Detect which cell encompasses the target text, then output its (X, Y) center coordinate. 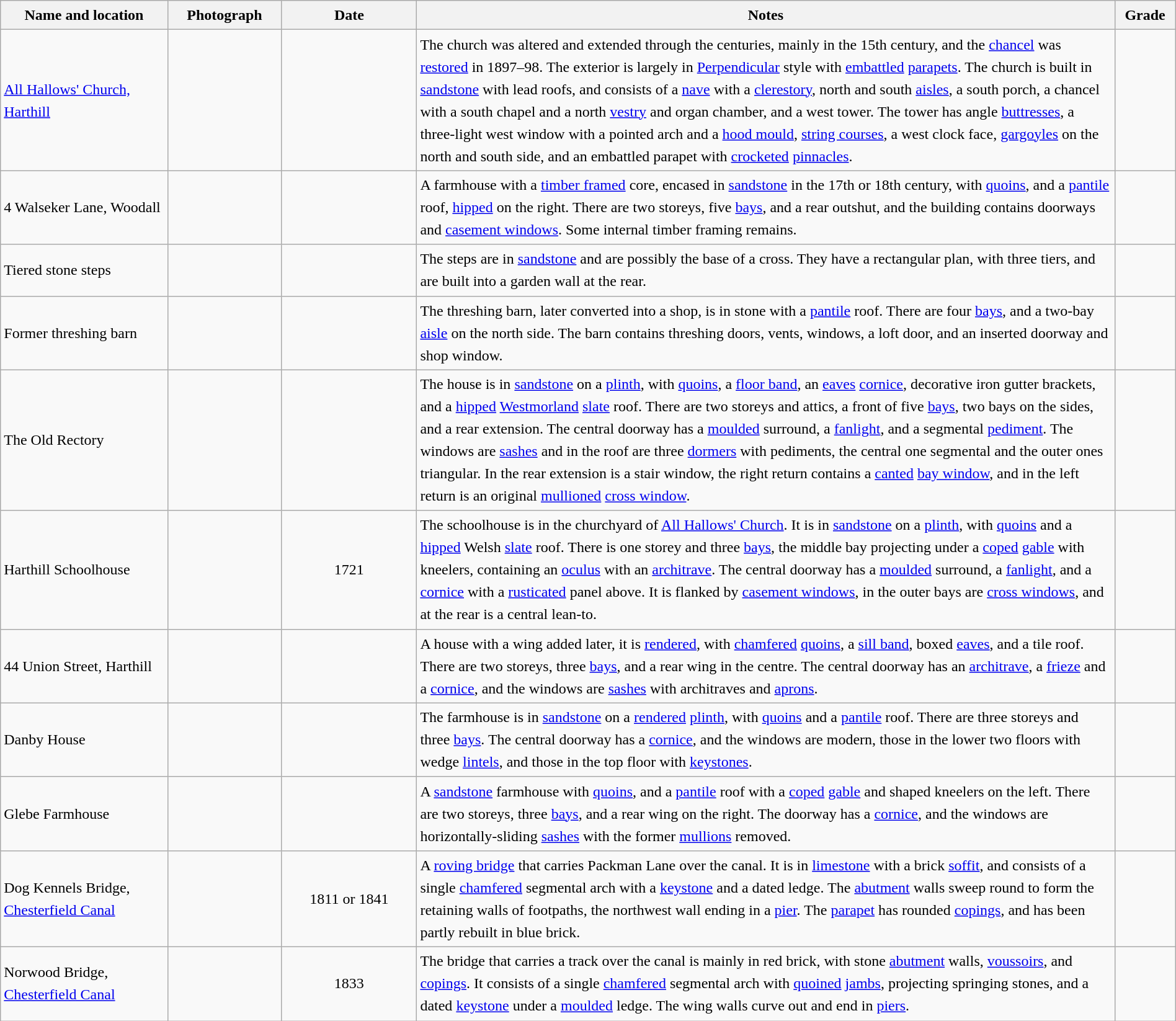
Former threshing barn (84, 332)
Notes (765, 15)
Dog Kennels Bridge,Chesterfield Canal (84, 898)
1833 (349, 984)
Grade (1145, 15)
Date (349, 15)
Norwood Bridge,Chesterfield Canal (84, 984)
1721 (349, 569)
All Hallows' Church, Harthill (84, 100)
The Old Rectory (84, 440)
4 Walseker Lane, Woodall (84, 207)
Danby House (84, 739)
Harthill Schoolhouse (84, 569)
44 Union Street, Harthill (84, 666)
Photograph (225, 15)
1811 or 1841 (349, 898)
Glebe Farmhouse (84, 814)
Tiered stone steps (84, 270)
Name and location (84, 15)
